Detect which cell encompasses the target text, then output its (X, Y) center coordinate. 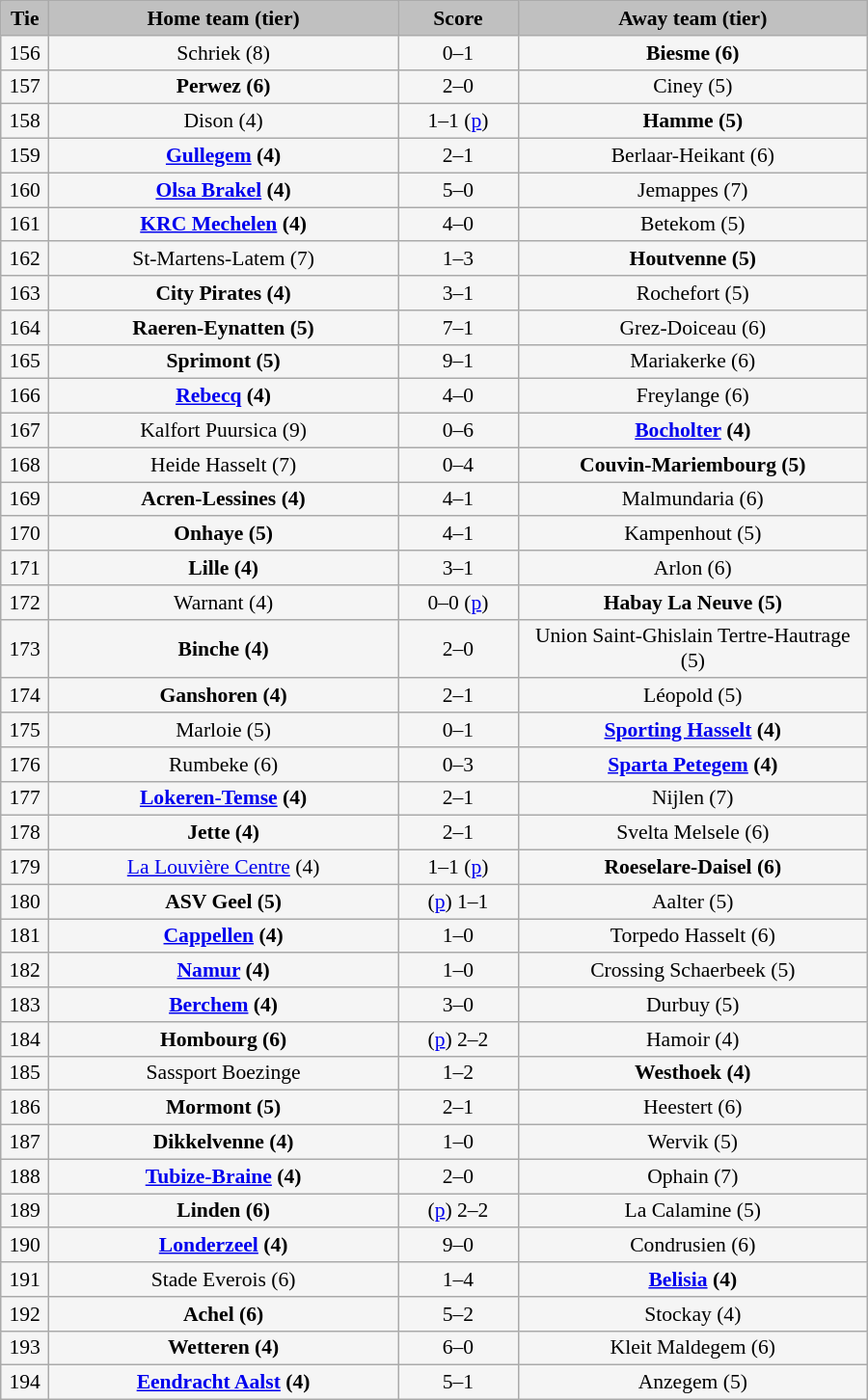
176 (25, 765)
182 (25, 971)
Tubize-Braine (4) (224, 1176)
Arlon (6) (692, 568)
7–1 (459, 328)
161 (25, 225)
Mariakerke (6) (692, 362)
Acren-Lessines (4) (224, 499)
(p) 1–1 (459, 902)
Lille (4) (224, 568)
Rebecq (4) (224, 396)
Linden (6) (224, 1211)
St-Martens-Latem (7) (224, 259)
Svelta Melsele (6) (692, 833)
Lokeren-Temse (4) (224, 798)
Stade Everois (6) (224, 1279)
Belisia (4) (692, 1279)
Tie (25, 18)
3–0 (459, 1005)
Warnant (4) (224, 603)
0–4 (459, 465)
Heestert (6) (692, 1108)
Durbuy (5) (692, 1005)
159 (25, 156)
Dikkelvenne (4) (224, 1143)
Ganshoren (4) (224, 696)
157 (25, 87)
Union Saint-Ghislain Tertre-Hautrage (5) (692, 648)
Torpedo Hasselt (6) (692, 936)
Home team (tier) (224, 18)
170 (25, 534)
Condrusien (6) (692, 1246)
168 (25, 465)
Heide Hasselt (7) (224, 465)
La Louvière Centre (4) (224, 868)
Achel (6) (224, 1314)
Londerzeel (4) (224, 1246)
192 (25, 1314)
Jette (4) (224, 833)
184 (25, 1039)
Olsa Brakel (4) (224, 190)
Berlaar-Heikant (6) (692, 156)
158 (25, 121)
Schriek (8) (224, 53)
0–3 (459, 765)
Anzegem (5) (692, 1383)
Away team (tier) (692, 18)
City Pirates (4) (224, 293)
185 (25, 1073)
164 (25, 328)
183 (25, 1005)
173 (25, 648)
156 (25, 53)
Sassport Boezinge (224, 1073)
181 (25, 936)
Gullegem (4) (224, 156)
174 (25, 696)
194 (25, 1383)
Westhoek (4) (692, 1073)
166 (25, 396)
Hamoir (4) (692, 1039)
Wervik (5) (692, 1143)
167 (25, 431)
165 (25, 362)
178 (25, 833)
Freylange (6) (692, 396)
9–0 (459, 1246)
Habay La Neuve (5) (692, 603)
Couvin-Mariembourg (5) (692, 465)
177 (25, 798)
1–4 (459, 1279)
Roeselare-Daisel (6) (692, 868)
Houtvenne (5) (692, 259)
Stockay (4) (692, 1314)
Score (459, 18)
188 (25, 1176)
172 (25, 603)
Léopold (5) (692, 696)
160 (25, 190)
Binche (4) (224, 648)
Onhaye (5) (224, 534)
Grez-Doiceau (6) (692, 328)
Malmundaria (6) (692, 499)
180 (25, 902)
169 (25, 499)
Ophain (7) (692, 1176)
Rochefort (5) (692, 293)
5–1 (459, 1383)
La Calamine (5) (692, 1211)
KRC Mechelen (4) (224, 225)
0–6 (459, 431)
Rumbeke (6) (224, 765)
175 (25, 730)
1–3 (459, 259)
Kalfort Puursica (9) (224, 431)
191 (25, 1279)
Mormont (5) (224, 1108)
Bocholter (4) (692, 431)
171 (25, 568)
Namur (4) (224, 971)
Wetteren (4) (224, 1348)
ASV Geel (5) (224, 902)
Eendracht Aalst (4) (224, 1383)
Perwez (6) (224, 87)
Kleit Maldegem (6) (692, 1348)
Biesme (6) (692, 53)
Sporting Hasselt (4) (692, 730)
186 (25, 1108)
Crossing Schaerbeek (5) (692, 971)
Jemappes (7) (692, 190)
Marloie (5) (224, 730)
162 (25, 259)
Berchem (4) (224, 1005)
Sparta Petegem (4) (692, 765)
193 (25, 1348)
0–0 (p) (459, 603)
163 (25, 293)
Nijlen (7) (692, 798)
9–1 (459, 362)
189 (25, 1211)
Hamme (5) (692, 121)
Betekom (5) (692, 225)
Aalter (5) (692, 902)
Cappellen (4) (224, 936)
Ciney (5) (692, 87)
1–2 (459, 1073)
Hombourg (6) (224, 1039)
179 (25, 868)
Kampenhout (5) (692, 534)
Raeren-Eynatten (5) (224, 328)
5–2 (459, 1314)
Sprimont (5) (224, 362)
187 (25, 1143)
6–0 (459, 1348)
Dison (4) (224, 121)
190 (25, 1246)
5–0 (459, 190)
